Return the [X, Y] coordinate for the center point of the cell that contains the specified text.  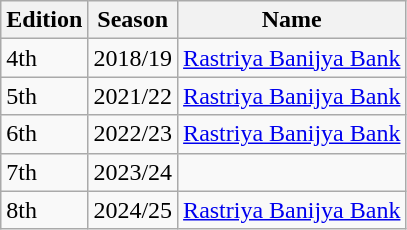
8th [44, 210]
Edition [44, 20]
7th [44, 172]
5th [44, 96]
2022/23 [133, 134]
6th [44, 134]
Season [133, 20]
2023/24 [133, 172]
Name [292, 20]
2024/25 [133, 210]
2021/22 [133, 96]
4th [44, 58]
2018/19 [133, 58]
